Identify which cell holds the provided text, then report its [X, Y] central coordinate. 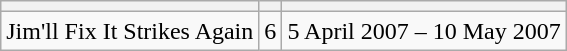
6 [270, 31]
5 April 2007 – 10 May 2007 [424, 31]
Jim'll Fix It Strikes Again [130, 31]
